Extract the (X, Y) coordinate from the center of the cell holding the provided text.  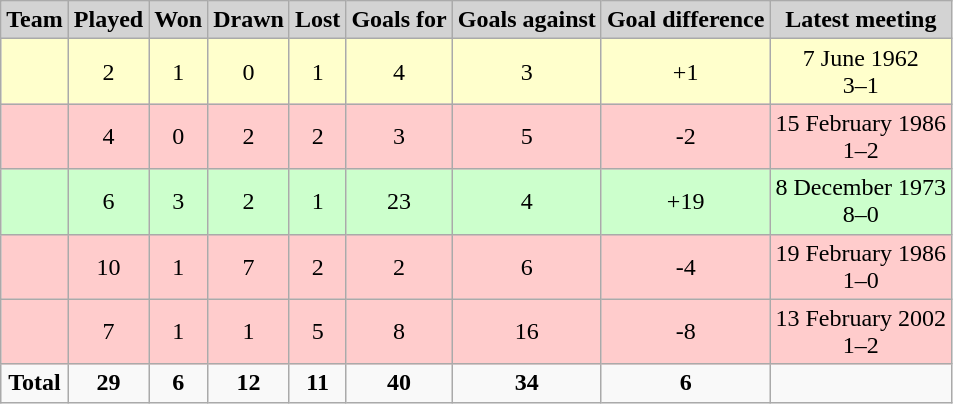
40 (399, 383)
23 (399, 202)
Lost (317, 20)
Won (178, 20)
8 (399, 332)
16 (526, 332)
19 February 19861–0 (861, 266)
Total (35, 383)
-2 (686, 136)
15 February 19861–2 (861, 136)
Latest meeting (861, 20)
8 December 19738–0 (861, 202)
-8 (686, 332)
Team (35, 20)
13 February 20021–2 (861, 332)
34 (526, 383)
12 (249, 383)
Drawn (249, 20)
-4 (686, 266)
Played (108, 20)
11 (317, 383)
+19 (686, 202)
7 June 19623–1 (861, 72)
Goal difference (686, 20)
+1 (686, 72)
Goals against (526, 20)
Goals for (399, 20)
10 (108, 266)
29 (108, 383)
